Output the [x, y] coordinate of the center of the cell containing the given text.  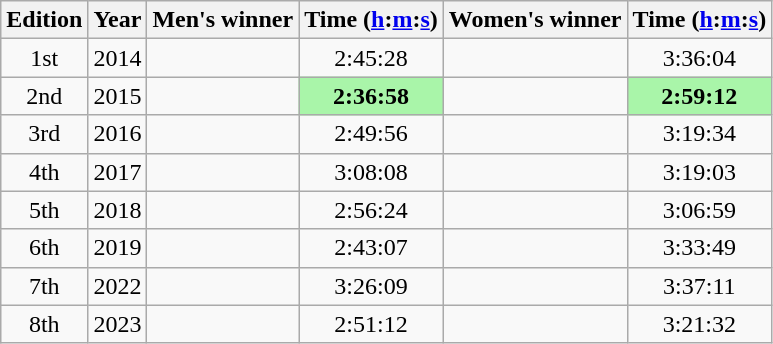
2:59:12 [700, 96]
3rd [44, 134]
3:33:49 [700, 248]
3:19:34 [700, 134]
2:56:24 [372, 210]
3:21:32 [700, 324]
3:08:08 [372, 172]
2018 [118, 210]
4th [44, 172]
3:36:04 [700, 58]
2015 [118, 96]
2:43:07 [372, 248]
Edition [44, 20]
2:51:12 [372, 324]
3:37:11 [700, 286]
2:45:28 [372, 58]
2022 [118, 286]
2014 [118, 58]
7th [44, 286]
Women's winner [535, 20]
2016 [118, 134]
2019 [118, 248]
2023 [118, 324]
5th [44, 210]
Year [118, 20]
1st [44, 58]
2nd [44, 96]
2017 [118, 172]
3:06:59 [700, 210]
2:49:56 [372, 134]
6th [44, 248]
8th [44, 324]
2:36:58 [372, 96]
Men's winner [223, 20]
3:19:03 [700, 172]
3:26:09 [372, 286]
